Output the [X, Y] coordinate of the center of the cell containing the given text.  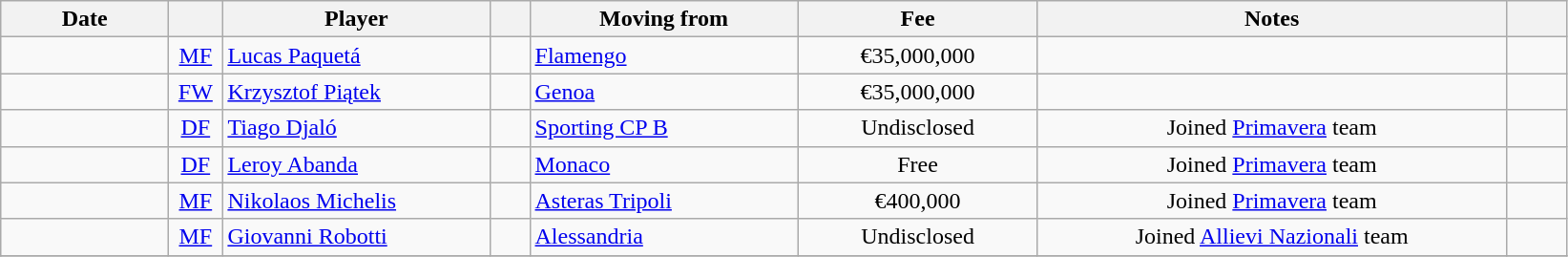
FW [196, 92]
Player [357, 19]
Asteras Tripoli [664, 201]
Date [85, 19]
Flamengo [664, 55]
Giovanni Robotti [357, 237]
Genoa [664, 92]
Nikolaos Michelis [357, 201]
Leroy Abanda [357, 164]
Lucas Paquetá [357, 55]
Krzysztof Piątek [357, 92]
Free [918, 164]
Sporting CP B [664, 128]
Notes [1271, 19]
Monaco [664, 164]
€400,000 [918, 201]
Alessandria [664, 237]
Fee [918, 19]
Tiago Djaló [357, 128]
Joined Allievi Nazionali team [1271, 237]
Moving from [664, 19]
